Pinpoint the cell where the given text exists, returning its [x, y] midpoint coordinate. 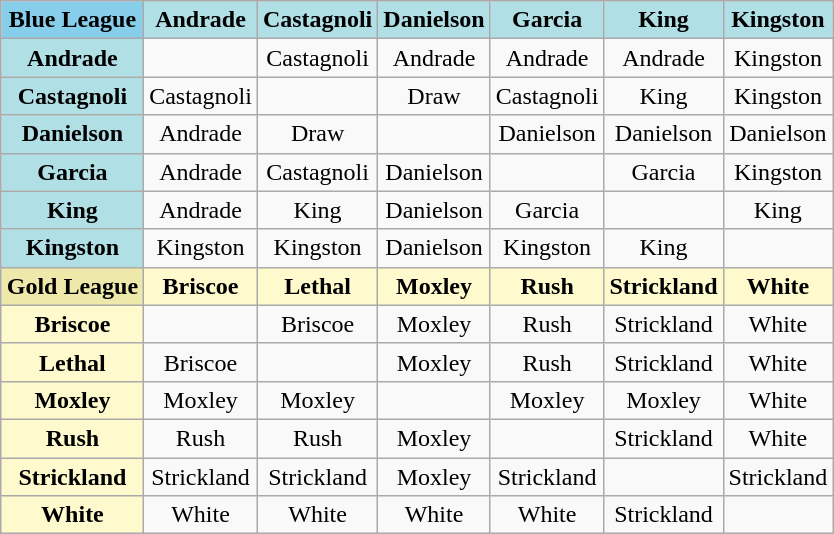
Blue League [72, 20]
Gold League [72, 286]
